Detect which cell encompasses the target text, then output its (x, y) center coordinate. 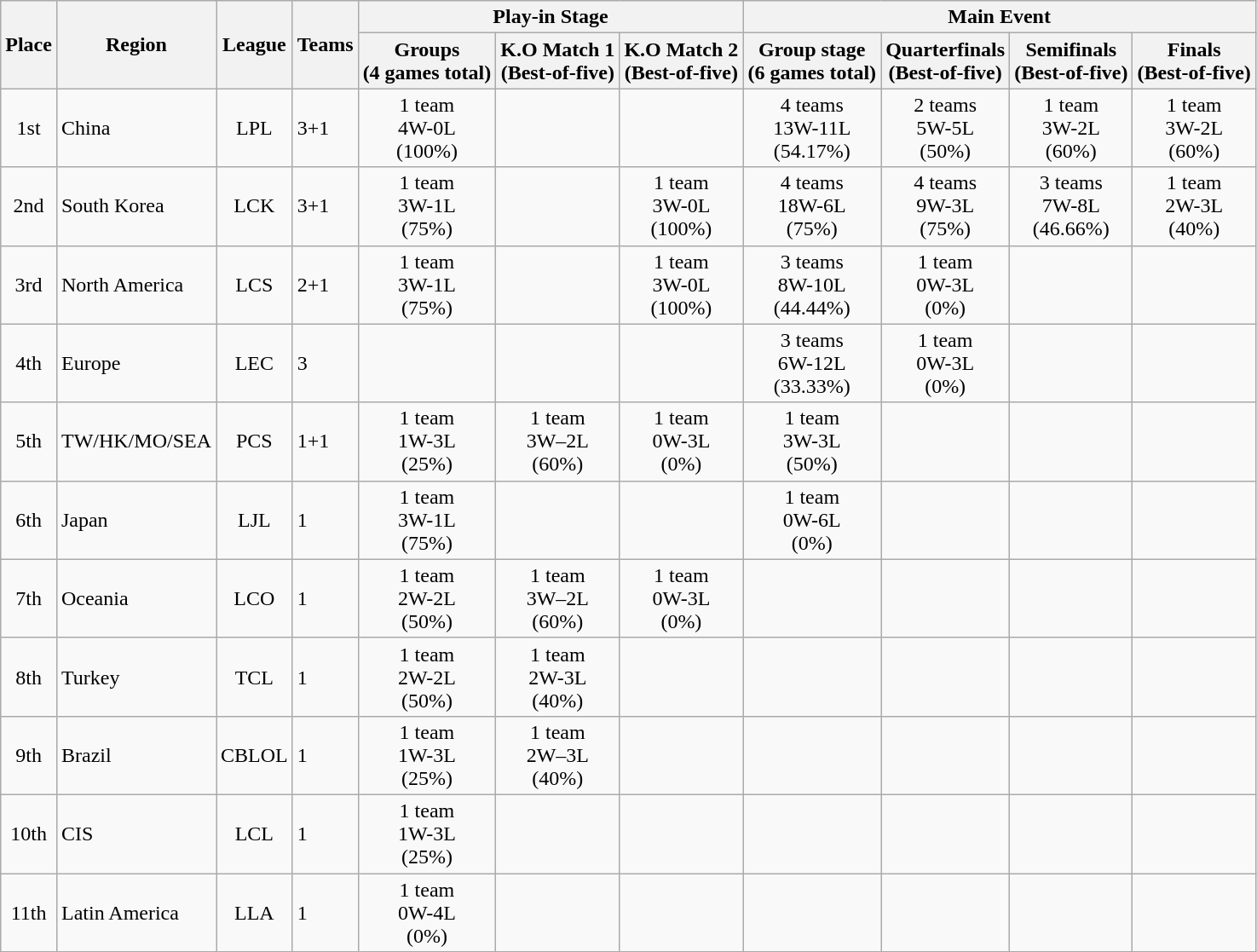
Groups(4 games total) (427, 61)
9th (29, 755)
3 teams6W-12L(33.33%) (812, 363)
4 teams13W-11L(54.17%) (812, 128)
Group stage(6 games total) (812, 61)
1 team0W-4L(0%) (427, 912)
1 team3W-3L(50%) (812, 441)
CIS (136, 834)
7th (29, 598)
Semifinals(Best-of-five) (1071, 61)
2 teams5W-5L(50%) (946, 128)
TW/HK/MO/SEA (136, 441)
Main Event (999, 17)
LLA (255, 912)
3 teams8W-10L(44.44%) (812, 285)
North America (136, 285)
LCK (255, 206)
South Korea (136, 206)
6th (29, 520)
LPL (255, 128)
TCL (255, 677)
1 team0W-6L(0%) (812, 520)
4th (29, 363)
Quarterfinals(Best-of-five) (946, 61)
1+1 (326, 441)
Japan (136, 520)
1st (29, 128)
5th (29, 441)
3 (326, 363)
LEC (255, 363)
K.O Match 2(Best-of-five) (682, 61)
11th (29, 912)
4 teams18W-6L(75%) (812, 206)
Finals(Best-of-five) (1194, 61)
PCS (255, 441)
Turkey (136, 677)
League (255, 44)
Teams (326, 44)
K.O Match 1(Best-of-five) (557, 61)
3rd (29, 285)
CBLOL (255, 755)
1 team2W–3L(40%) (557, 755)
LJL (255, 520)
Region (136, 44)
LCS (255, 285)
Oceania (136, 598)
4 teams9W-3L(75%) (946, 206)
2nd (29, 206)
Latin America (136, 912)
2+1 (326, 285)
1 team4W-0L(100%) (427, 128)
Europe (136, 363)
Place (29, 44)
LCO (255, 598)
LCL (255, 834)
Play-in Stage (551, 17)
10th (29, 834)
Brazil (136, 755)
3 teams7W-8L(46.66%) (1071, 206)
8th (29, 677)
China (136, 128)
